Extract the (x, y) coordinate from the center of the cell holding the provided text.  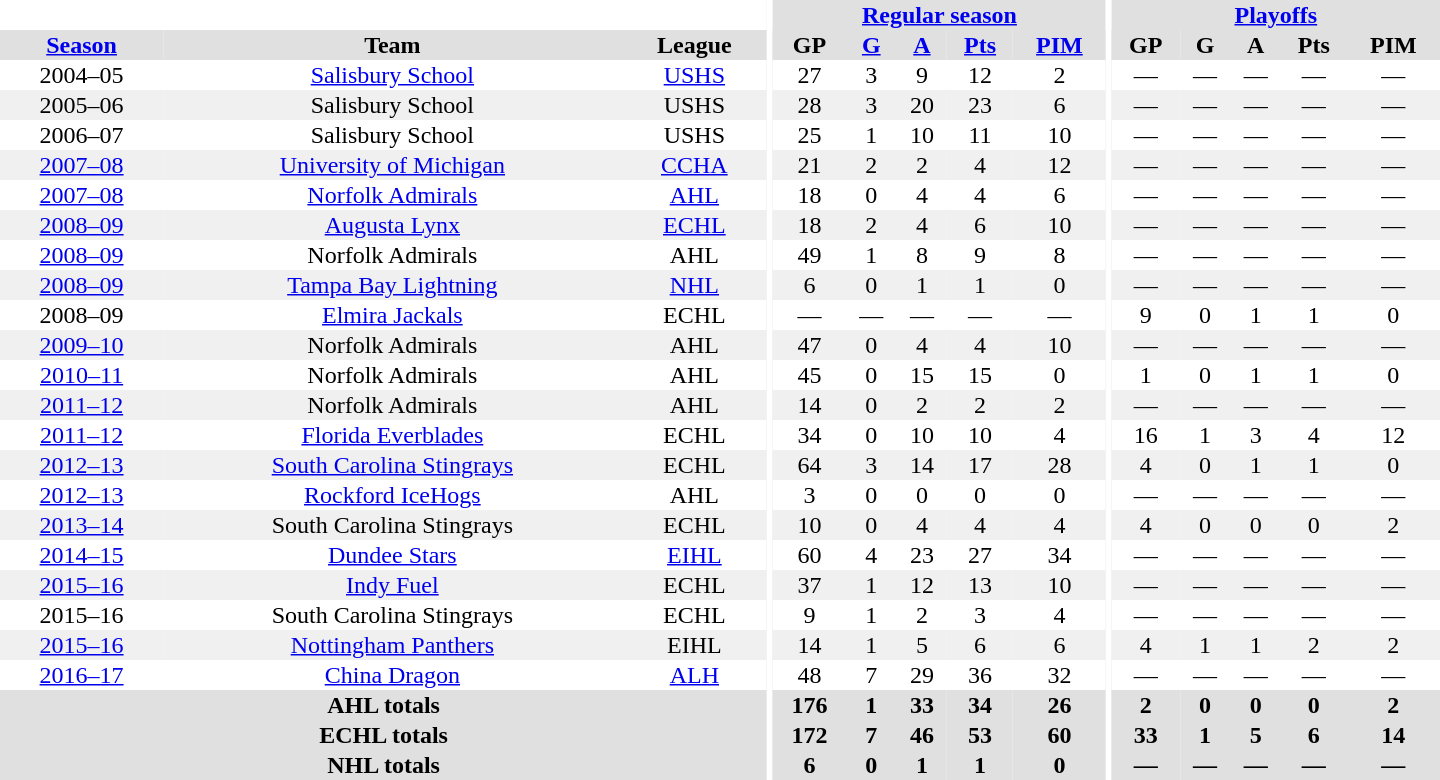
17 (980, 465)
20 (922, 105)
ALH (695, 675)
Nottingham Panthers (392, 645)
16 (1146, 435)
AHL totals (384, 705)
2005–06 (82, 105)
Team (392, 45)
NHL totals (384, 765)
CCHA (695, 165)
45 (810, 375)
Florida Everblades (392, 435)
Season (82, 45)
League (695, 45)
2010–11 (82, 375)
172 (810, 735)
Regular season (940, 15)
36 (980, 675)
46 (922, 735)
2006–07 (82, 135)
25 (810, 135)
2016–17 (82, 675)
53 (980, 735)
29 (922, 675)
32 (1060, 675)
2009–10 (82, 345)
Dundee Stars (392, 555)
ECHL totals (384, 735)
China Dragon (392, 675)
2013–14 (82, 525)
Indy Fuel (392, 585)
48 (810, 675)
13 (980, 585)
2014–15 (82, 555)
47 (810, 345)
21 (810, 165)
Rockford IceHogs (392, 495)
2004–05 (82, 75)
Tampa Bay Lightning (392, 285)
11 (980, 135)
176 (810, 705)
Playoffs (1276, 15)
Elmira Jackals (392, 315)
26 (1060, 705)
NHL (695, 285)
University of Michigan (392, 165)
49 (810, 255)
37 (810, 585)
Augusta Lynx (392, 225)
64 (810, 465)
